Return [X, Y] of the center of cell containing provided text 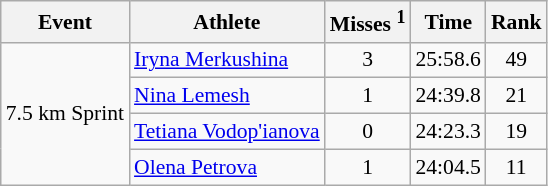
7.5 km Sprint [65, 113]
24:04.5 [448, 167]
Time [448, 22]
Iryna Merkushina [227, 60]
Tetiana Vodop'ianova [227, 132]
Rank [516, 22]
3 [368, 60]
24:23.3 [448, 132]
49 [516, 60]
0 [368, 132]
Nina Lemesh [227, 96]
Misses 1 [368, 22]
Olena Petrova [227, 167]
25:58.6 [448, 60]
24:39.8 [448, 96]
21 [516, 96]
Athlete [227, 22]
19 [516, 132]
11 [516, 167]
Event [65, 22]
